Detect which cell encompasses the target text, then output its [X, Y] center coordinate. 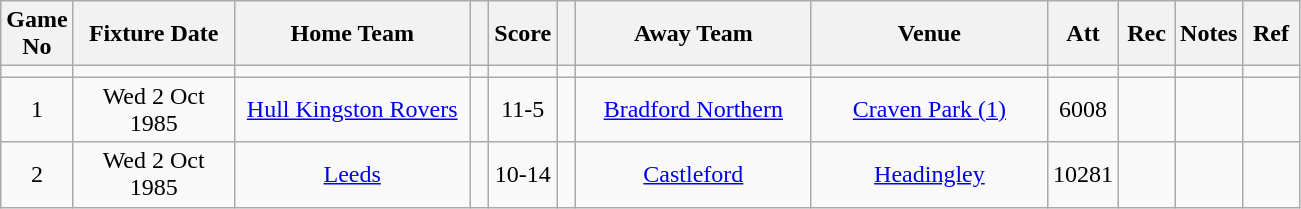
Hull Kingston Rovers [352, 110]
Leeds [352, 174]
Craven Park (1) [929, 110]
Venue [929, 34]
Fixture Date [154, 34]
6008 [1082, 110]
10-14 [523, 174]
2 [37, 174]
Castleford [693, 174]
Game No [37, 34]
11-5 [523, 110]
Bradford Northern [693, 110]
Away Team [693, 34]
10281 [1082, 174]
Home Team [352, 34]
Att [1082, 34]
Score [523, 34]
Ref [1271, 34]
1 [37, 110]
Notes [1209, 34]
Headingley [929, 174]
Rec [1147, 34]
